Detect which cell encompasses the target text, then output its (x, y) center coordinate. 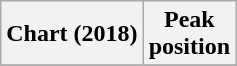
Peakposition (189, 34)
Chart (2018) (72, 34)
